Return [X, Y] of the center of cell containing provided text 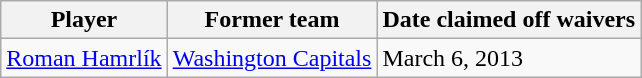
March 6, 2013 [509, 58]
Player [84, 20]
Date claimed off waivers [509, 20]
Washington Capitals [272, 58]
Roman Hamrlík [84, 58]
Former team [272, 20]
